Search for the cell housing the specified text and yield its (x, y) center coordinate. 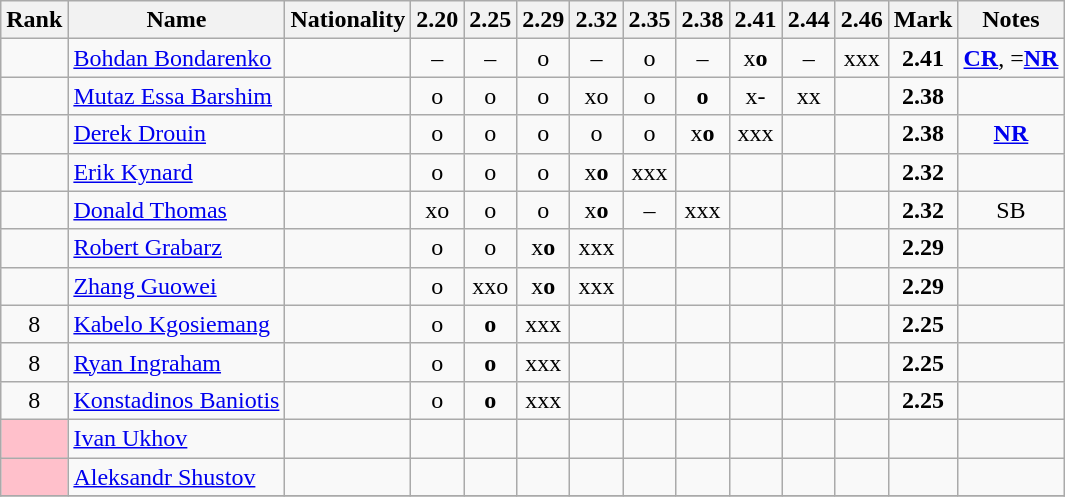
Konstadinos Baniotis (176, 400)
Bohdan Bondarenko (176, 58)
Notes (1011, 20)
NR (1011, 134)
xx (808, 96)
Donald Thomas (176, 210)
Ryan Ingraham (176, 362)
Rank (34, 20)
SB (1011, 210)
Ivan Ukhov (176, 438)
2.46 (862, 20)
x- (756, 96)
2.35 (650, 20)
Mark (923, 20)
Zhang Guowei (176, 286)
CR, =NR (1011, 58)
2.20 (438, 20)
Name (176, 20)
Kabelo Kgosiemang (176, 324)
xxo (490, 286)
Nationality (348, 20)
Aleksandr Shustov (176, 477)
Mutaz Essa Barshim (176, 96)
2.44 (808, 20)
Robert Grabarz (176, 248)
Erik Kynard (176, 172)
Derek Drouin (176, 134)
